Return the (x, y) coordinate for the center point of the cell that contains the specified text.  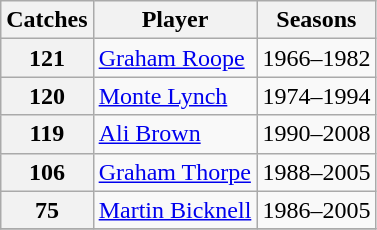
Graham Roope (175, 58)
1986–2005 (316, 210)
Graham Thorpe (175, 172)
119 (47, 134)
1988–2005 (316, 172)
1966–1982 (316, 58)
106 (47, 172)
121 (47, 58)
120 (47, 96)
75 (47, 210)
1990–2008 (316, 134)
Player (175, 20)
Monte Lynch (175, 96)
Seasons (316, 20)
Ali Brown (175, 134)
Martin Bicknell (175, 210)
1974–1994 (316, 96)
Catches (47, 20)
